Return [X, Y] of the center of cell containing provided text 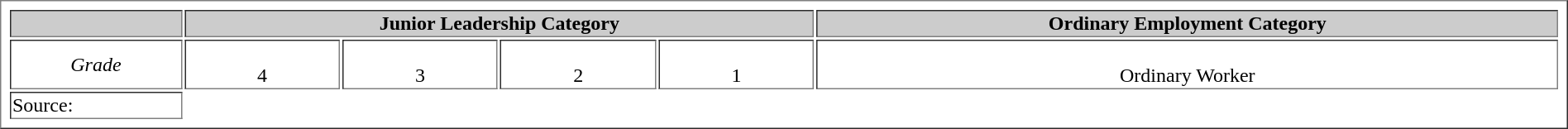
1 [736, 64]
Junior Leadership Category [500, 23]
2 [578, 64]
Grade [96, 64]
4 [262, 64]
Ordinary Employment Category [1188, 23]
3 [420, 64]
Source: [96, 106]
Ordinary Worker [1188, 64]
